Return the [x, y] coordinate for the center point of the cell that contains the specified text.  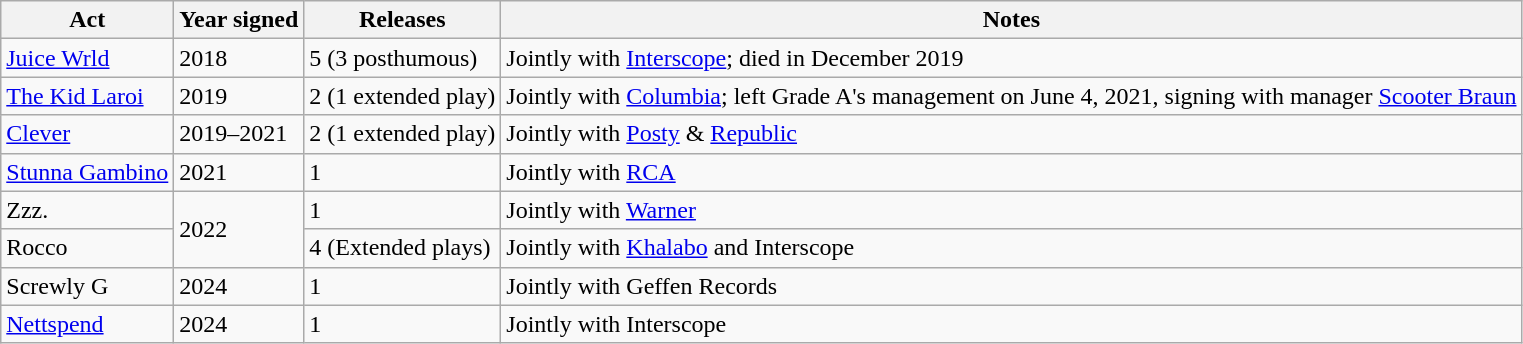
Jointly with Interscope; died in December 2019 [1012, 58]
Jointly with Khalabo and Interscope [1012, 248]
Jointly with Posty & Republic [1012, 134]
Jointly with Geffen Records [1012, 286]
Nettspend [88, 324]
4 (Extended plays) [402, 248]
Releases [402, 20]
2019–2021 [239, 134]
Jointly with Columbia; left Grade A's management on June 4, 2021, signing with manager Scooter Braun [1012, 96]
Notes [1012, 20]
Juice Wrld [88, 58]
2022 [239, 229]
Jointly with Interscope [1012, 324]
Screwly G [88, 286]
2018 [239, 58]
Act [88, 20]
Jointly with Warner [1012, 210]
Rocco [88, 248]
5 (3 posthumous) [402, 58]
Clever [88, 134]
Stunna Gambino [88, 172]
2019 [239, 96]
The Kid Laroi [88, 96]
Zzz. [88, 210]
2021 [239, 172]
Year signed [239, 20]
Jointly with RCA [1012, 172]
